Locate the cell with the specified text and output its [X, Y] center coordinate. 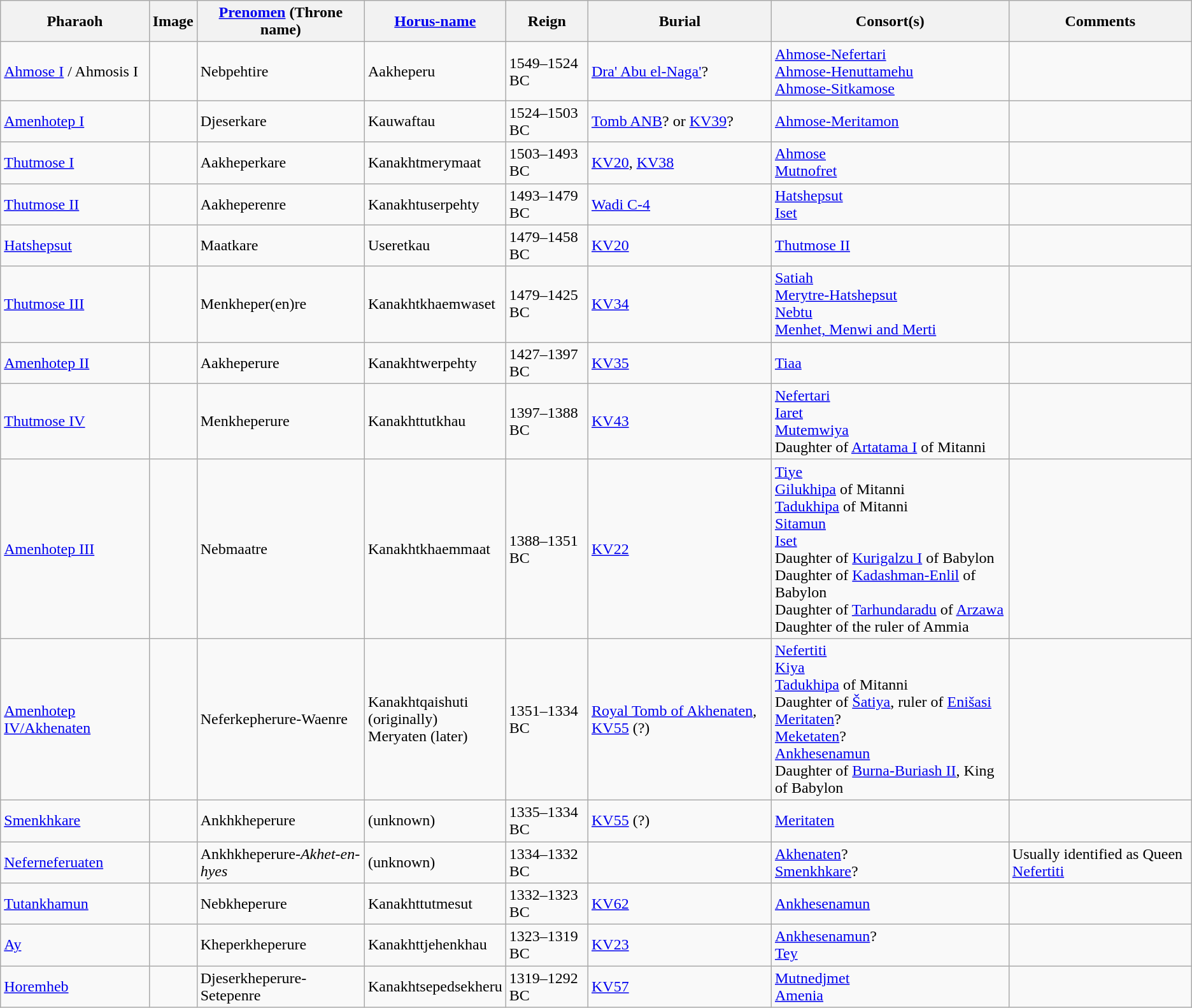
Kanakhtsepedsekheru [436, 987]
Usually identified as Queen Nefertiti [1100, 862]
Kanakhtmerymaat [436, 163]
1332–1323 BC [546, 904]
Ahmose-Nefertari Ahmose-Henuttamehu Ahmose-Sitkamose [890, 71]
KV20, KV38 [679, 163]
Thutmose IV [75, 422]
Nebkheperure [280, 904]
Hatshepsut Iset [890, 204]
Image [173, 22]
Ahmose-Meritamon [890, 121]
Smenkhkare [75, 820]
1427–1397 BC [546, 363]
KV23 [679, 945]
Prenomen (Throne name) [280, 22]
Kauwaftau [436, 121]
Ankhesenamun? Tey [890, 945]
Kanakhttutmesut [436, 904]
Tutankhamun [75, 904]
Amenhotep II [75, 363]
Dra' Abu el-Naga'? [679, 71]
Maatkare [280, 246]
KV22 [679, 549]
Amenhotep I [75, 121]
Ay [75, 945]
Thutmose I [75, 163]
Nebpehtire [280, 71]
Djeserkare [280, 121]
Comments [1100, 22]
1397–1388 BC [546, 422]
Meritaten [890, 820]
1388–1351 BC [546, 549]
Kheperkheperure [280, 945]
Nefertari Iaret Mutemwiya Daughter of Artatama I of Mitanni [890, 422]
Kanakhttutkhau [436, 422]
1319–1292 BC [546, 987]
Wadi C-4 [679, 204]
Satiah Merytre-Hatshepsut Nebtu Menhet, Menwi and Merti [890, 304]
Pharaoh [75, 22]
Kanakhttjehenkhau [436, 945]
Kanakhtkhaemmaat [436, 549]
1479–1425 BC [546, 304]
Thutmose III [75, 304]
KV43 [679, 422]
Kanakhtuserpehty [436, 204]
Ahmose I / Ahmosis I [75, 71]
1334–1332 BC [546, 862]
Ahmose Mutnofret [890, 163]
1549–1524 BC [546, 71]
1335–1334 BC [546, 820]
Nebmaatre [280, 549]
KV35 [679, 363]
Amenhotep III [75, 549]
Consort(s) [890, 22]
Aakheperure [280, 363]
Menkheper(en)re [280, 304]
1493–1479 BC [546, 204]
Ankhkheperure-Akhet-en-hyes [280, 862]
Burial [679, 22]
Horus-name [436, 22]
1323–1319 BC [546, 945]
Ankhesenamun [890, 904]
Mutnedjmet Amenia [890, 987]
Horemheb [75, 987]
Akhenaten? Smenkhkare? [890, 862]
Kanakhtwerpehty [436, 363]
1503–1493 BC [546, 163]
Neferneferuaten [75, 862]
Neferkepherure-Waenre [280, 719]
Menkheperure [280, 422]
Kanakhtqaishuti (originally)Meryaten (later) [436, 719]
1351–1334 BC [546, 719]
Ankhkheperure [280, 820]
KV34 [679, 304]
1479–1458 BC [546, 246]
1524–1503 BC [546, 121]
Djeserkheperure-Setepenre [280, 987]
KV55 (?) [679, 820]
Aakheperkare [280, 163]
Royal Tomb of Akhenaten, KV55 (?) [679, 719]
Kanakhtkhaemwaset [436, 304]
KV62 [679, 904]
KV57 [679, 987]
Tiaa [890, 363]
Aakheperenre [280, 204]
Useretkau [436, 246]
Tomb ANB? or KV39? [679, 121]
Amenhotep IV/Akhenaten [75, 719]
KV20 [679, 246]
Reign [546, 22]
Hatshepsut [75, 246]
Aakheperu [436, 71]
